Search for the cell housing the specified text and yield its [X, Y] center coordinate. 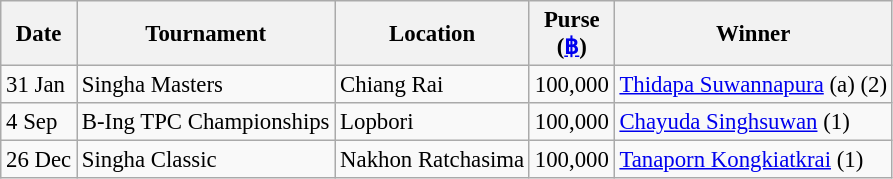
Chiang Rai [432, 85]
Date [39, 34]
26 Dec [39, 160]
31 Jan [39, 85]
Location [432, 34]
4 Sep [39, 122]
Thidapa Suwannapura (a) (2) [753, 85]
Lopbori [432, 122]
Tanaporn Kongkiatkrai (1) [753, 160]
Nakhon Ratchasima [432, 160]
B-Ing TPC Championships [205, 122]
Chayuda Singhsuwan (1) [753, 122]
Singha Masters [205, 85]
Winner [753, 34]
Tournament [205, 34]
Singha Classic [205, 160]
Purse(฿) [572, 34]
